For the text-containing cell, return its midpoint in [X, Y] coordinate format. 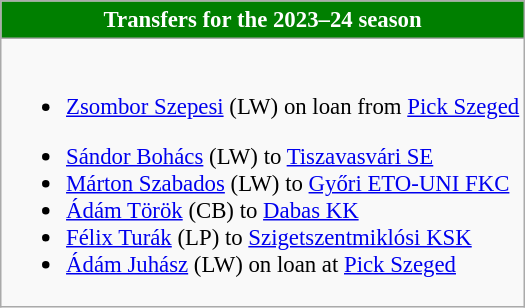
Transfers for the 2023–24 season [263, 20]
